Return [x, y] of the center of cell containing provided text 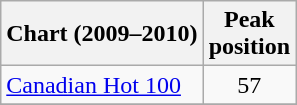
Chart (2009–2010) [102, 34]
Peak position [249, 34]
Canadian Hot 100 [102, 85]
57 [249, 85]
